From the cell containing the given text, extract its center point as (X, Y) coordinate. 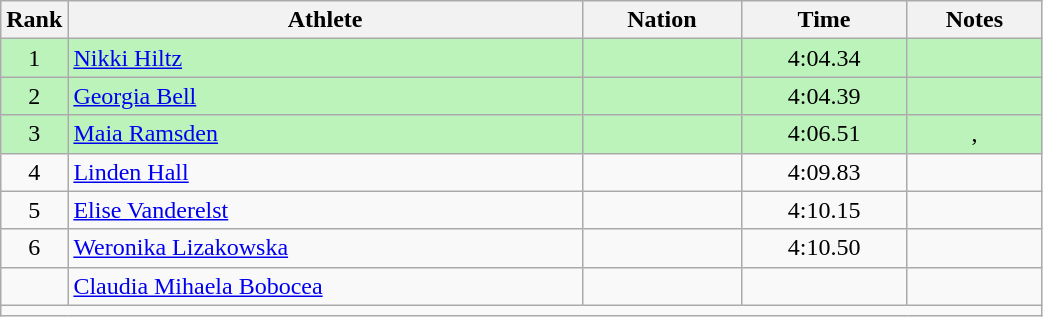
4:10.50 (824, 248)
2 (34, 96)
5 (34, 210)
Nikki Hiltz (326, 58)
4:10.15 (824, 210)
1 (34, 58)
Rank (34, 20)
Athlete (326, 20)
Claudia Mihaela Bobocea (326, 286)
Georgia Bell (326, 96)
, (974, 134)
6 (34, 248)
Notes (974, 20)
4:06.51 (824, 134)
Weronika Lizakowska (326, 248)
4 (34, 172)
4:04.39 (824, 96)
3 (34, 134)
Linden Hall (326, 172)
Time (824, 20)
Maia Ramsden (326, 134)
Elise Vanderelst (326, 210)
4:04.34 (824, 58)
4:09.83 (824, 172)
Nation (662, 20)
